Return [x, y] of the center of cell containing provided text 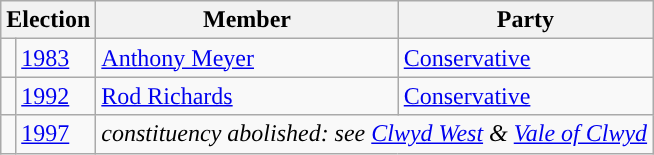
1983 [56, 58]
Election [48, 20]
Party [525, 20]
1997 [56, 134]
constituency abolished: see Clwyd West & Vale of Clwyd [374, 134]
Rod Richards [247, 96]
1992 [56, 96]
Member [247, 20]
Anthony Meyer [247, 58]
